Pinpoint the cell where the given text exists, returning its [X, Y] midpoint coordinate. 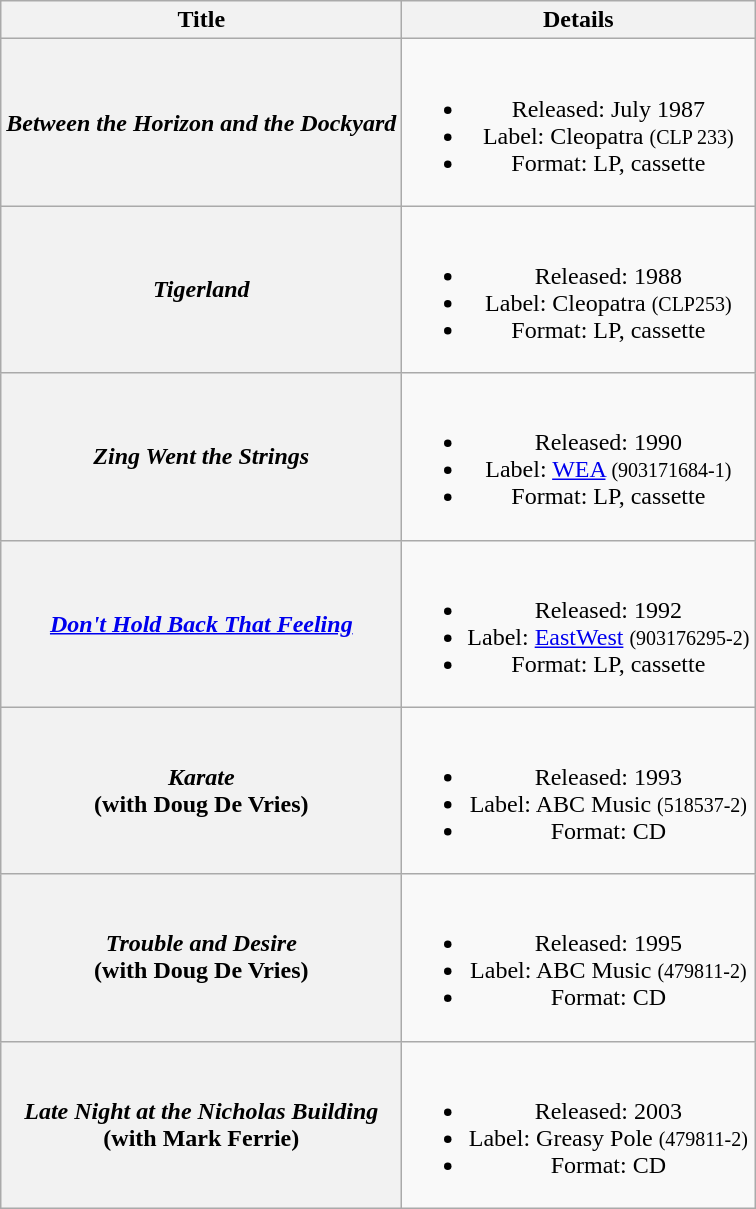
Released: 1995Label: ABC Music (479811-2)Format: CD [578, 958]
Late Night at the Nicholas Building (with Mark Ferrie) [202, 1124]
Tigerland [202, 290]
Released: 1988Label: Cleopatra (CLP253)Format: LP, cassette [578, 290]
Between the Horizon and the Dockyard [202, 122]
Released: 1990Label: WEA (903171684-1)Format: LP, cassette [578, 456]
Released: 2003Label: Greasy Pole (479811-2)Format: CD [578, 1124]
Released: July 1987Label: Cleopatra (CLP 233)Format: LP, cassette [578, 122]
Details [578, 20]
Released: 1993Label: ABC Music (518537-2)Format: CD [578, 790]
Karate (with Doug De Vries) [202, 790]
Don't Hold Back That Feeling [202, 624]
Trouble and Desire (with Doug De Vries) [202, 958]
Released: 1992Label: EastWest (903176295-2)Format: LP, cassette [578, 624]
Title [202, 20]
Zing Went the Strings [202, 456]
